Locate the cell with the specified text and output its [X, Y] center coordinate. 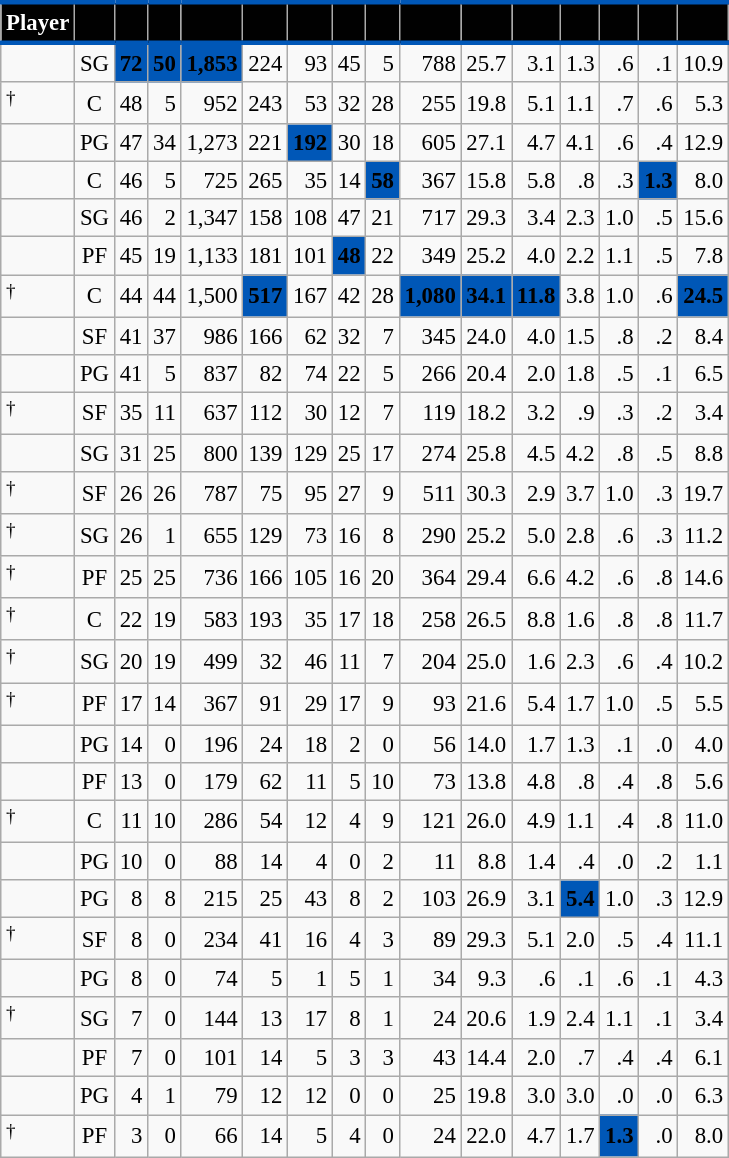
234 [212, 939]
54 [266, 821]
15.8 [486, 181]
13.8 [486, 782]
22.0 [486, 1136]
192 [310, 143]
14.4 [486, 1059]
787 [212, 493]
7.8 [703, 256]
364 [430, 577]
11.8 [536, 296]
345 [430, 336]
10.2 [703, 662]
42 [348, 296]
14.0 [486, 744]
144 [212, 1018]
19.7 [703, 493]
21.6 [486, 704]
24.0 [486, 336]
14.6 [703, 577]
31 [130, 453]
1.9 [536, 1018]
82 [266, 373]
3.8 [580, 296]
6.6 [536, 577]
725 [212, 181]
5.3 [703, 103]
290 [430, 535]
265 [266, 181]
179 [212, 782]
27.1 [486, 143]
167 [310, 296]
89 [430, 939]
Player [38, 22]
1.5 [580, 336]
1,273 [212, 143]
986 [212, 336]
79 [212, 1096]
20.6 [486, 1018]
24.5 [703, 296]
11.0 [703, 821]
1,853 [212, 62]
2.8 [580, 535]
29.4 [486, 577]
95 [310, 493]
6.1 [703, 1059]
1,500 [212, 296]
952 [212, 103]
26.5 [486, 619]
112 [266, 413]
1.8 [580, 373]
788 [430, 62]
53 [310, 103]
258 [430, 619]
2.9 [536, 493]
800 [212, 453]
517 [266, 296]
25.7 [486, 62]
2.2 [580, 256]
10.9 [703, 62]
6.5 [703, 373]
224 [266, 62]
30.3 [486, 493]
1.4 [536, 861]
25.0 [486, 662]
105 [310, 577]
119 [430, 413]
8.4 [703, 336]
18.2 [486, 413]
108 [310, 219]
5.5 [703, 704]
58 [382, 181]
717 [430, 219]
72 [130, 62]
4.8 [536, 782]
139 [266, 453]
20.4 [486, 373]
121 [430, 821]
837 [212, 373]
637 [212, 413]
88 [212, 861]
26.9 [486, 899]
91 [266, 704]
736 [212, 577]
349 [430, 256]
196 [212, 744]
5.0 [536, 535]
204 [430, 662]
9.3 [486, 979]
193 [266, 619]
215 [212, 899]
4.1 [580, 143]
5.6 [703, 782]
655 [212, 535]
4.3 [703, 979]
75 [266, 493]
1,347 [212, 219]
6.3 [703, 1096]
56 [430, 744]
4.5 [536, 453]
15.6 [703, 219]
1,080 [430, 296]
243 [266, 103]
1,133 [212, 256]
50 [164, 62]
11.2 [703, 535]
21 [382, 219]
286 [212, 821]
583 [212, 619]
5.8 [536, 181]
11.1 [703, 939]
3.2 [536, 413]
37 [164, 336]
511 [430, 493]
25.8 [486, 453]
221 [266, 143]
255 [430, 103]
34.1 [486, 296]
66 [212, 1136]
158 [266, 219]
4.9 [536, 821]
605 [430, 143]
181 [266, 256]
274 [430, 453]
103 [430, 899]
.9 [580, 413]
3.7 [580, 493]
26.0 [486, 821]
2.4 [580, 1018]
266 [430, 373]
29 [310, 704]
11.7 [703, 619]
27 [348, 493]
499 [212, 662]
